Locate the cell with the specified text and output its [X, Y] center coordinate. 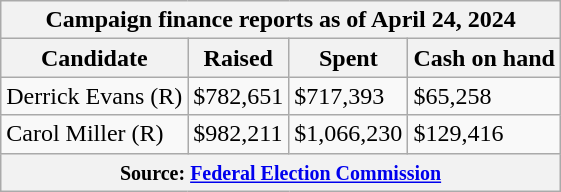
$65,258 [484, 96]
$717,393 [348, 96]
Source: Federal Election Commission [281, 172]
Raised [238, 58]
Cash on hand [484, 58]
$782,651 [238, 96]
$1,066,230 [348, 134]
Campaign finance reports as of April 24, 2024 [281, 20]
Candidate [94, 58]
Carol Miller (R) [94, 134]
Derrick Evans (R) [94, 96]
Spent [348, 58]
$129,416 [484, 134]
$982,211 [238, 134]
